Extract the (X, Y) coordinate from the center of the cell holding the provided text.  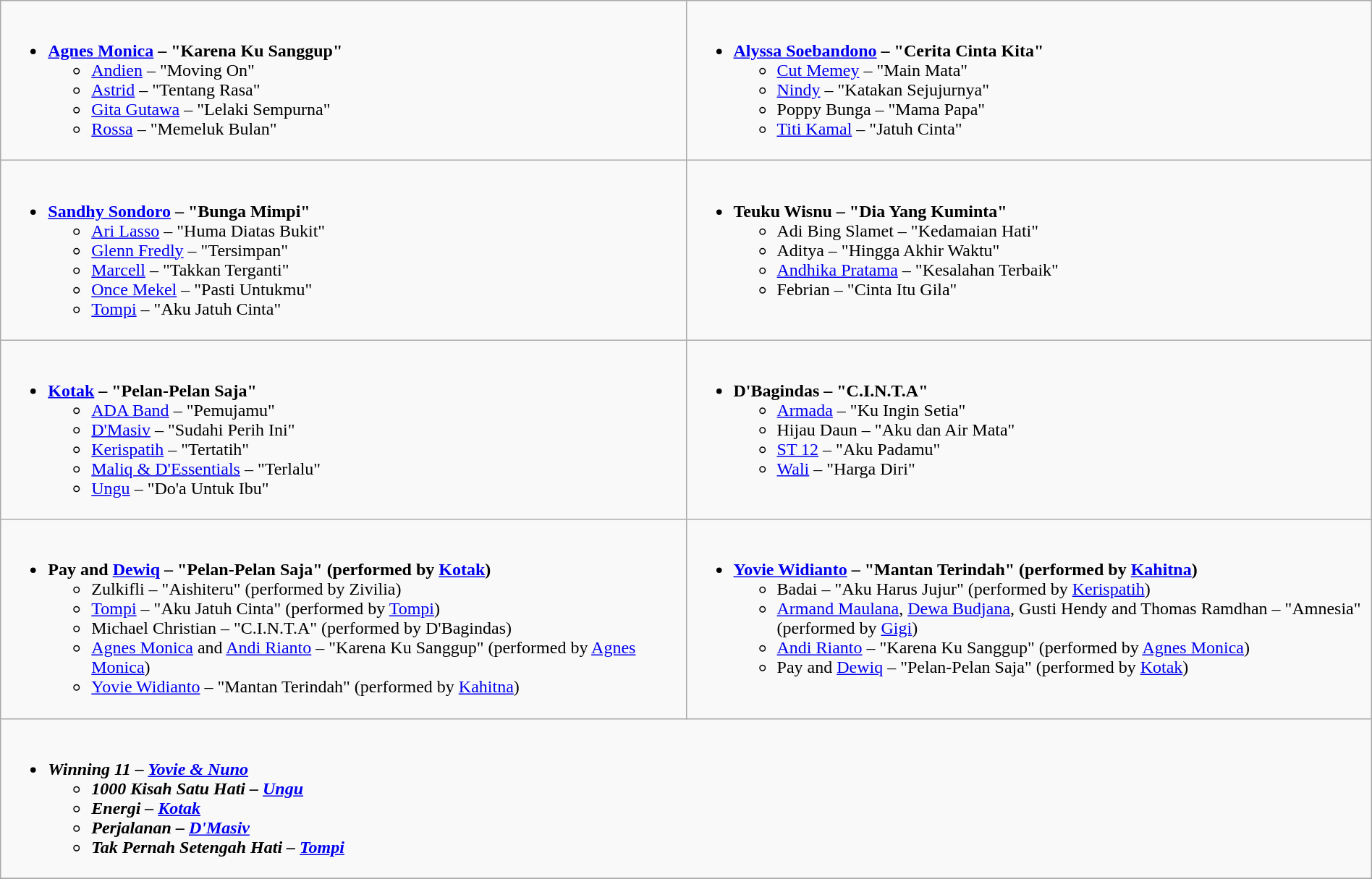
Winning 11 – Yovie & Nuno1000 Kisah Satu Hati – UnguEnergi – KotakPerjalanan – D'MasivTak Pernah Setengah Hati – Tompi (686, 799)
D'Bagindas – "C.I.N.T.A"Armada – "Ku Ingin Setia"Hijau Daun – "Aku dan Air Mata"ST 12 – "Aku Padamu"Wali – "Harga Diri" (1029, 430)
Agnes Monica – "Karena Ku Sanggup"Andien – "Moving On"Astrid – "Tentang Rasa"Gita Gutawa – "Lelaki Sempurna"Rossa – "Memeluk Bulan" (343, 81)
Alyssa Soebandono – "Cerita Cinta Kita"Cut Memey – "Main Mata"Nindy – "Katakan Sejujurnya"Poppy Bunga – "Mama Papa"Titi Kamal – "Jatuh Cinta" (1029, 81)
